Extract the (X, Y) coordinate from the center of the cell holding the provided text.  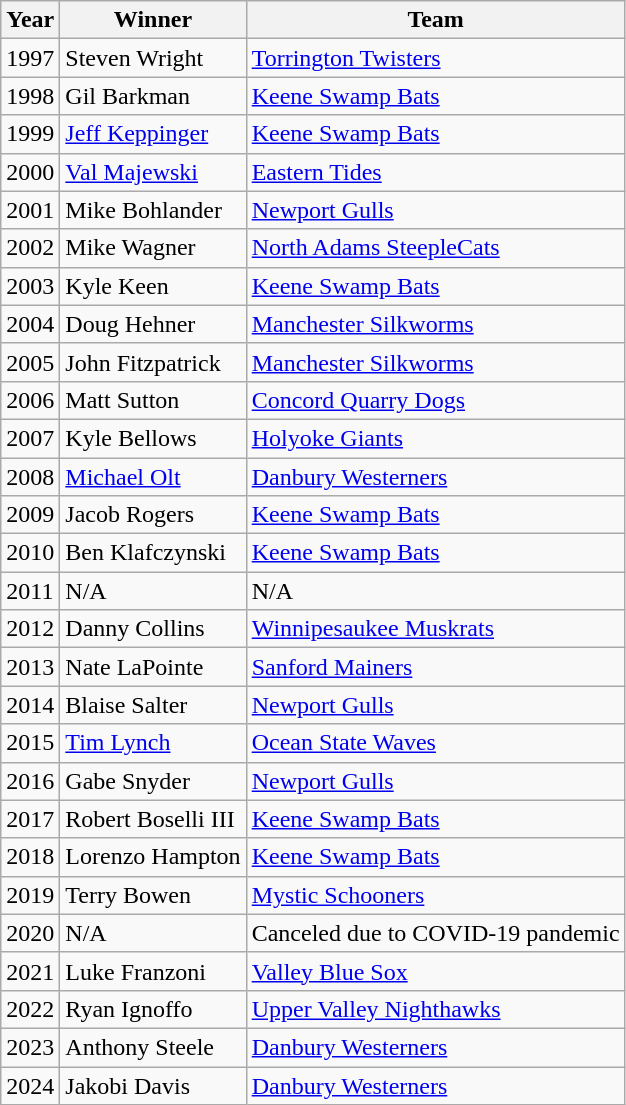
2005 (30, 362)
Kyle Keen (153, 286)
Holyoke Giants (436, 438)
1998 (30, 96)
2018 (30, 857)
1999 (30, 134)
Val Majewski (153, 172)
Ben Klafczynski (153, 553)
Luke Franzoni (153, 971)
Nate LaPointe (153, 667)
Team (436, 20)
2022 (30, 1009)
Concord Quarry Dogs (436, 400)
2009 (30, 515)
Year (30, 20)
2003 (30, 286)
John Fitzpatrick (153, 362)
Mystic Schooners (436, 895)
Winnipesaukee Muskrats (436, 629)
Doug Hehner (153, 324)
2000 (30, 172)
Ryan Ignoffo (153, 1009)
Danny Collins (153, 629)
Gabe Snyder (153, 781)
2007 (30, 438)
2001 (30, 210)
2016 (30, 781)
2021 (30, 971)
2019 (30, 895)
Blaise Salter (153, 705)
Terry Bowen (153, 895)
North Adams SteepleCats (436, 248)
Torrington Twisters (436, 58)
Jacob Rogers (153, 515)
2013 (30, 667)
Steven Wright (153, 58)
2017 (30, 819)
Canceled due to COVID-19 pandemic (436, 933)
Sanford Mainers (436, 667)
Gil Barkman (153, 96)
2020 (30, 933)
Anthony Steele (153, 1047)
Valley Blue Sox (436, 971)
Eastern Tides (436, 172)
Tim Lynch (153, 743)
Matt Sutton (153, 400)
2002 (30, 248)
Jakobi Davis (153, 1085)
2004 (30, 324)
Mike Wagner (153, 248)
Robert Boselli III (153, 819)
2008 (30, 477)
2011 (30, 591)
2010 (30, 553)
Upper Valley Nighthawks (436, 1009)
2023 (30, 1047)
Mike Bohlander (153, 210)
1997 (30, 58)
Jeff Keppinger (153, 134)
2012 (30, 629)
Ocean State Waves (436, 743)
Winner (153, 20)
2014 (30, 705)
2006 (30, 400)
2024 (30, 1085)
2015 (30, 743)
Michael Olt (153, 477)
Lorenzo Hampton (153, 857)
Kyle Bellows (153, 438)
